Identify which cell holds the provided text, then report its [X, Y] central coordinate. 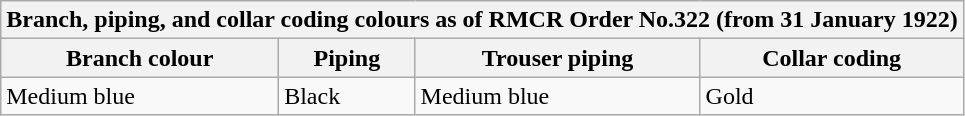
Branch colour [140, 58]
Gold [832, 96]
Piping [347, 58]
Trouser piping [558, 58]
Branch, piping, and collar coding colours as of RMCR Order No.322 (from 31 January 1922) [482, 20]
Black [347, 96]
Collar coding [832, 58]
